Pinpoint the cell where the given text exists, returning its [X, Y] midpoint coordinate. 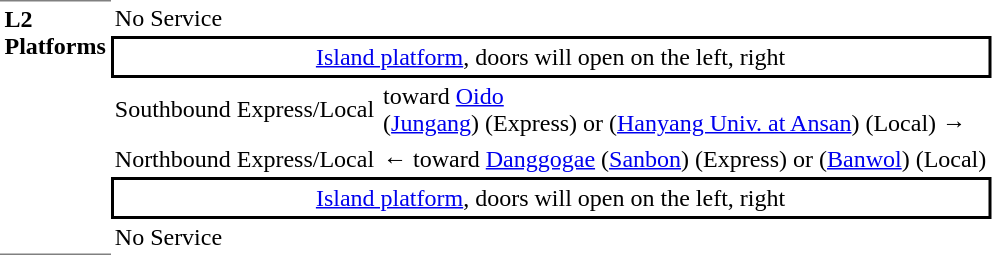
L2Platforms [55, 128]
Southbound Express/Local [244, 110]
toward Oido(Jungang) (Express) or (Hanyang Univ. at Ansan) (Local) → [685, 110]
Northbound Express/Local [244, 159]
← toward Danggogae (Sanbon) (Express) or (Banwol) (Local) [685, 159]
